Identify which cell holds the provided text, then report its (X, Y) central coordinate. 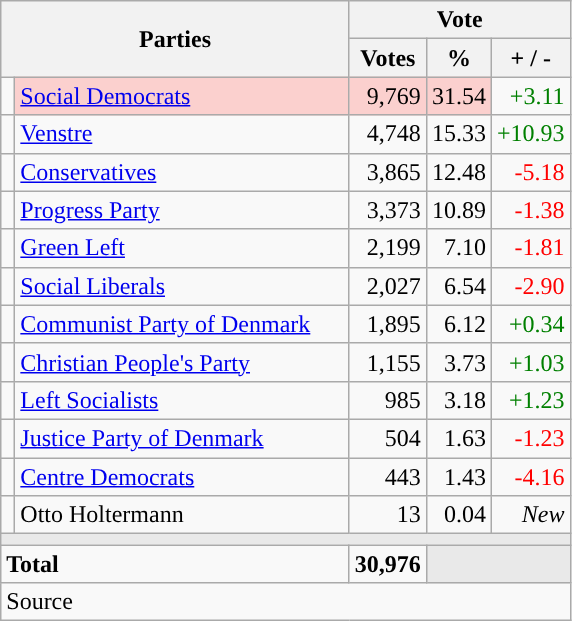
Venstre (182, 134)
12.48 (458, 172)
9,769 (388, 96)
+10.93 (530, 134)
-2.90 (530, 286)
985 (388, 400)
3,865 (388, 172)
1.63 (458, 438)
-1.38 (530, 210)
Vote (460, 20)
2,027 (388, 286)
% (458, 58)
Total (176, 564)
Green Left (182, 248)
Communist Party of Denmark (182, 324)
30,976 (388, 564)
+1.23 (530, 400)
Votes (388, 58)
31.54 (458, 96)
1.43 (458, 477)
Social Democrats (182, 96)
6.12 (458, 324)
Conservatives (182, 172)
Christian People's Party (182, 362)
1,155 (388, 362)
-1.81 (530, 248)
7.10 (458, 248)
10.89 (458, 210)
New (530, 515)
4,748 (388, 134)
1,895 (388, 324)
Parties (176, 39)
Social Liberals (182, 286)
Otto Holtermann (182, 515)
3.73 (458, 362)
-1.23 (530, 438)
6.54 (458, 286)
13 (388, 515)
-4.16 (530, 477)
Centre Democrats (182, 477)
Progress Party (182, 210)
Left Socialists (182, 400)
+0.34 (530, 324)
3,373 (388, 210)
443 (388, 477)
504 (388, 438)
15.33 (458, 134)
0.04 (458, 515)
+3.11 (530, 96)
Source (286, 602)
3.18 (458, 400)
-5.18 (530, 172)
2,199 (388, 248)
Justice Party of Denmark (182, 438)
+1.03 (530, 362)
+ / - (530, 58)
